Provide the [X, Y] coordinate of the cell's center where the given text is located.  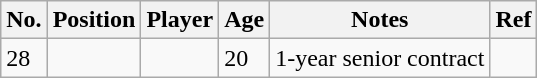
28 [24, 58]
No. [24, 20]
Position [94, 20]
Player [180, 20]
Age [244, 20]
Notes [380, 20]
20 [244, 58]
Ref [514, 20]
1-year senior contract [380, 58]
